Search for the cell housing the specified text and yield its [X, Y] center coordinate. 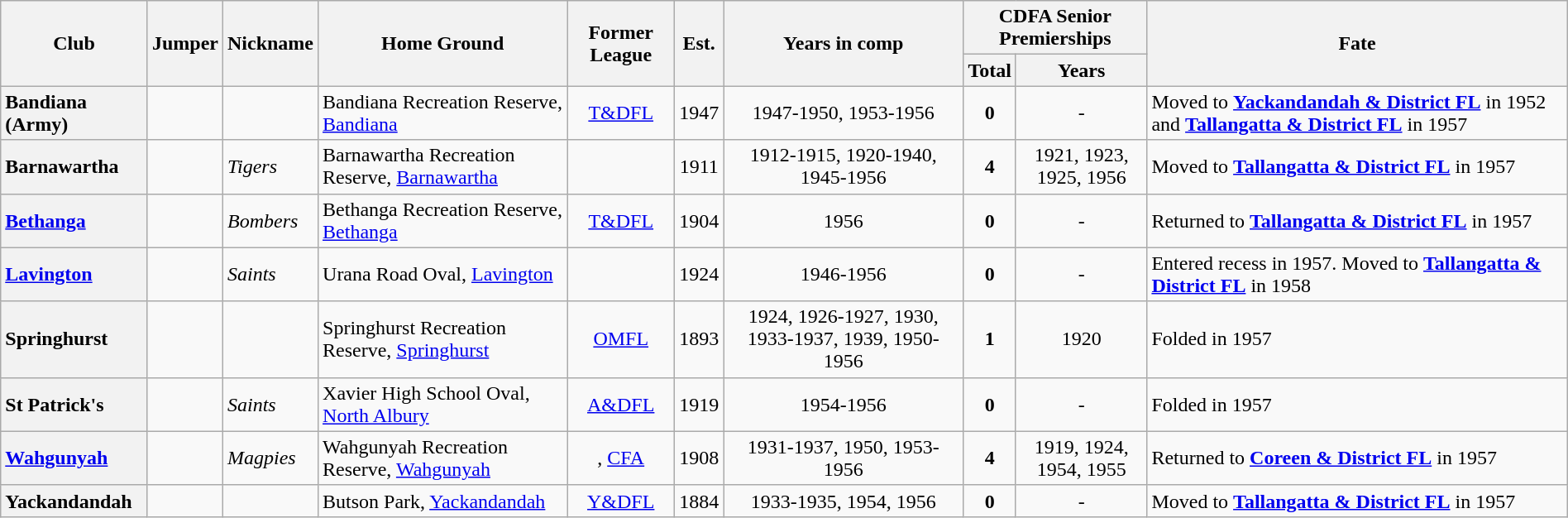
Total [990, 70]
1904 [700, 220]
1946-1956 [844, 275]
Urana Road Oval, Lavington [443, 275]
Barnawartha [74, 167]
1956 [844, 220]
1947-1950, 1953-1956 [844, 113]
1919, 1924, 1954, 1955 [1081, 458]
Nickname [270, 43]
1931-1937, 1950, 1953-1956 [844, 458]
Wahgunyah Recreation Reserve, Wahgunyah [443, 458]
Years in comp [844, 43]
Bandiana (Army) [74, 113]
Yackandandah [74, 501]
1920 [1081, 339]
Returned to Tallangatta & District FL in 1957 [1357, 220]
CDFA Senior Premierships [1055, 28]
Moved to Yackandandah & District FL in 1952 and Tallangatta & District FL in 1957 [1357, 113]
1884 [700, 501]
Entered recess in 1957. Moved to Tallangatta & District FL in 1958 [1357, 275]
Bethanga [74, 220]
1924, 1926-1927, 1930, 1933-1937, 1939, 1950-1956 [844, 339]
Bandiana Recreation Reserve, Bandiana [443, 113]
Springhurst Recreation Reserve, Springhurst [443, 339]
Former League [621, 43]
Jumper [185, 43]
1908 [700, 458]
Est. [700, 43]
Home Ground [443, 43]
Y&DFL [621, 501]
1 [990, 339]
Returned to Coreen & District FL in 1957 [1357, 458]
Lavington [74, 275]
1893 [700, 339]
1924 [700, 275]
St Patrick's [74, 404]
Butson Park, Yackandandah [443, 501]
Springhurst [74, 339]
Magpies [270, 458]
Club [74, 43]
OMFL [621, 339]
Tigers [270, 167]
1912-1915, 1920-1940, 1945-1956 [844, 167]
, CFA [621, 458]
1954-1956 [844, 404]
Bombers [270, 220]
1919 [700, 404]
Wahgunyah [74, 458]
1947 [700, 113]
Barnawartha Recreation Reserve, Barnawartha [443, 167]
A&DFL [621, 404]
Bethanga Recreation Reserve, Bethanga [443, 220]
1911 [700, 167]
1933-1935, 1954, 1956 [844, 501]
Xavier High School Oval, North Albury [443, 404]
Fate [1357, 43]
1921, 1923, 1925, 1956 [1081, 167]
Years [1081, 70]
